Locate the cell with the specified text and output its [x, y] center coordinate. 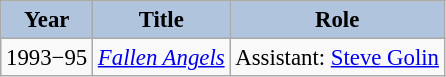
Assistant: Steve Golin [337, 58]
Role [337, 20]
Title [162, 20]
Fallen Angels [162, 58]
Year [47, 20]
1993−95 [47, 58]
